Identify which cell holds the provided text, then report its [X, Y] central coordinate. 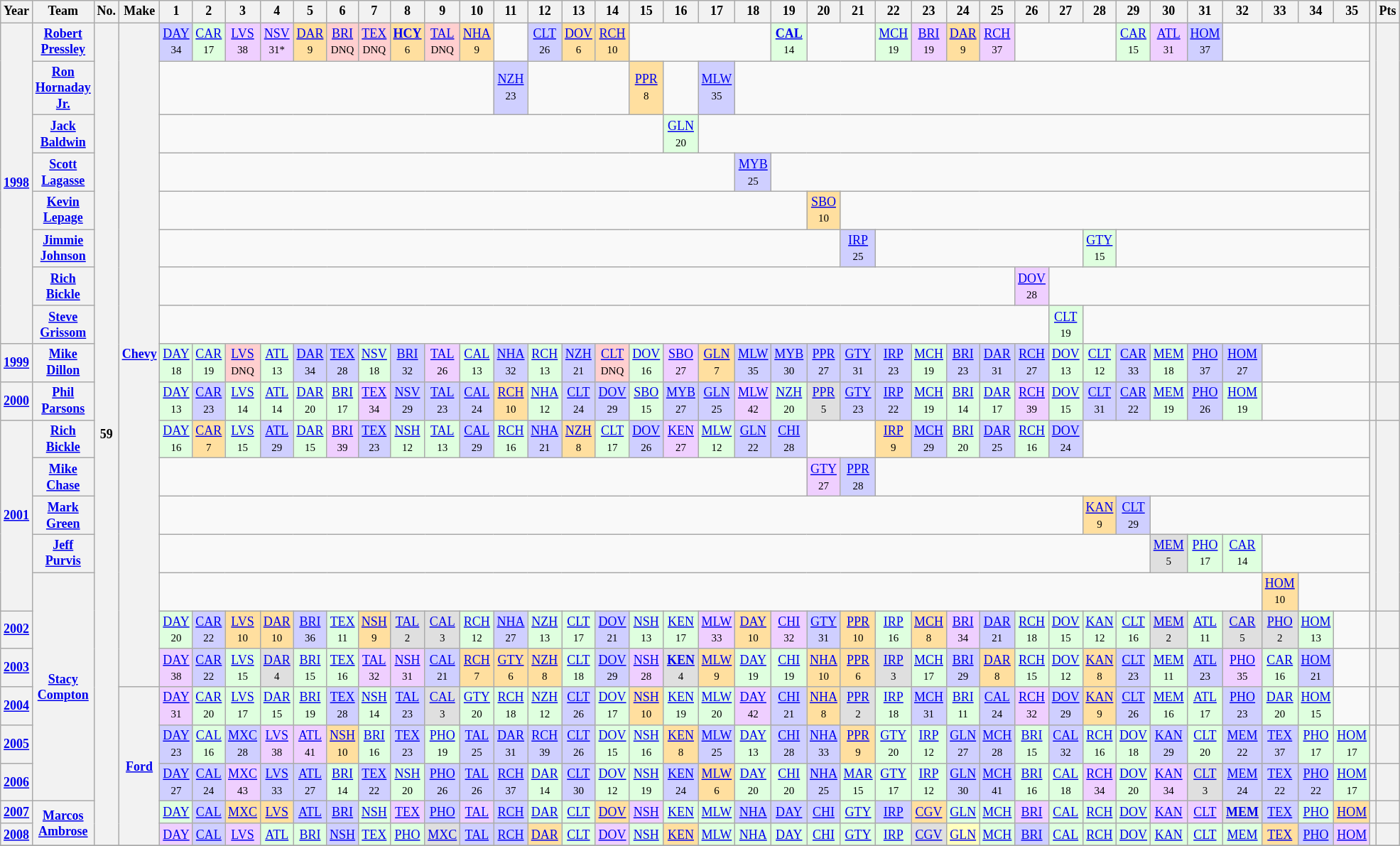
GTY27 [824, 477]
NSH28 [646, 668]
NHA9 [477, 42]
MXC28 [243, 744]
DOV21 [612, 630]
CAR16 [1280, 668]
RCH7 [477, 668]
NSV18 [374, 363]
MEM2 [1168, 630]
MCH17 [929, 668]
SBO10 [824, 210]
KEN8 [681, 744]
NHA33 [824, 744]
34 [1315, 11]
2008 [17, 834]
BRI39 [342, 439]
Jimmie Johnson [63, 249]
CLT20 [1205, 744]
3 [243, 11]
MLW9 [716, 668]
DAY34 [176, 42]
DAR14 [545, 782]
HOM10 [1280, 592]
PPR6 [858, 668]
GTY23 [858, 401]
Steve Grissom [63, 325]
5 [310, 11]
CAR7 [209, 439]
23 [929, 11]
CLT30 [579, 782]
ATL31 [1168, 42]
CLT19 [1065, 325]
CHI21 [789, 706]
BRI17 [342, 401]
TAL13 [443, 439]
DOV24 [1065, 439]
GTY17 [894, 782]
DAY16 [176, 439]
NHA21 [545, 439]
NSV29 [408, 401]
MXC43 [243, 782]
NZH13 [545, 630]
2001 [17, 515]
26 [1032, 11]
LVS10 [243, 630]
NSH14 [374, 706]
Robert Pressley [63, 42]
HOM21 [1315, 668]
CAL18 [1065, 782]
31 [1205, 11]
HOM19 [1243, 401]
NHA10 [824, 668]
1998 [17, 183]
MEM5 [1168, 553]
GLN22 [753, 439]
BRI11 [963, 706]
MEM11 [1168, 668]
PHO37 [1205, 363]
CAR20 [209, 706]
NSV31* [277, 42]
CLT29 [1134, 515]
NHA8 [824, 706]
8 [408, 11]
CAL32 [1065, 744]
PHO2 [1280, 630]
35 [1352, 11]
HOM15 [1315, 706]
IRP23 [894, 363]
Mark Green [63, 515]
NHA12 [545, 401]
KAN29 [1168, 744]
DAR25 [997, 439]
MCH41 [997, 782]
32 [1243, 11]
KAN8 [1100, 668]
DOV18 [1134, 744]
CAL13 [477, 363]
CAL16 [209, 744]
CLT31 [1100, 401]
NSH19 [646, 782]
NSH31 [408, 668]
MLW42 [753, 401]
TEX37 [1280, 744]
MEM24 [1243, 782]
MCH31 [929, 706]
IRP22 [894, 401]
IRP18 [894, 706]
17 [716, 11]
1 [176, 11]
NSH16 [646, 744]
21 [858, 11]
BRI32 [408, 363]
KEN27 [681, 439]
PHO19 [443, 744]
MCH28 [997, 744]
Ron Hornaday Jr. [63, 88]
DOV26 [646, 439]
IRP16 [894, 630]
MLW6 [716, 782]
PPR10 [858, 630]
Stacy Compton [63, 687]
HOM13 [1315, 630]
MYB25 [753, 172]
PHO22 [1315, 782]
DAY10 [753, 630]
CAR23 [209, 401]
GTY6 [511, 668]
CAR19 [209, 363]
TALDNQ [443, 42]
10 [477, 11]
PPR28 [858, 477]
SBO15 [646, 401]
LVS33 [277, 782]
TEX34 [374, 401]
MLW12 [716, 439]
LVSDNQ [243, 363]
Mike Chase [63, 477]
DAR34 [310, 363]
GLN27 [963, 744]
CLT18 [579, 668]
DAR21 [997, 630]
20 [824, 11]
ATL17 [1205, 706]
PPR9 [858, 744]
Jeff Purvis [63, 553]
CAR14 [1243, 553]
Year [17, 11]
CAL14 [789, 42]
BRI34 [963, 630]
CLT23 [1134, 668]
GLN30 [963, 782]
DAY31 [176, 706]
2007 [17, 813]
RCH27 [1032, 363]
MEM18 [1168, 363]
Chevy [139, 355]
CAR5 [1243, 630]
ATL13 [277, 363]
Scott Lagasse [63, 172]
DAY23 [176, 744]
LVS17 [243, 706]
NSH13 [646, 630]
RCH13 [545, 363]
4 [277, 11]
NZH20 [789, 401]
KAN12 [1100, 630]
RCH12 [477, 630]
IRP9 [894, 439]
DAR4 [277, 668]
HCY6 [408, 42]
PHO35 [1243, 668]
NSH12 [408, 439]
22 [894, 11]
IRP25 [858, 249]
CLT24 [579, 401]
CAR33 [1134, 363]
PHO23 [1243, 706]
7 [374, 11]
BRI20 [963, 439]
CAL21 [443, 668]
CAL29 [477, 439]
2002 [17, 630]
CHI19 [789, 668]
NZH12 [545, 706]
KEN24 [681, 782]
1999 [17, 363]
PPR5 [824, 401]
DOV20 [1134, 782]
2004 [17, 706]
PPR8 [646, 88]
PPR2 [858, 706]
TEXDNQ [374, 42]
DAY18 [176, 363]
Mike Dillon [63, 363]
HOM27 [1243, 363]
12 [545, 11]
DOV13 [1065, 363]
RCH32 [1032, 706]
ATL11 [1205, 630]
18 [753, 11]
MEM22 [1243, 744]
TEX16 [342, 668]
RCH34 [1100, 782]
14 [612, 11]
NHA25 [824, 782]
Jack Baldwin [63, 134]
24 [963, 11]
GTY15 [1100, 249]
TAL2 [408, 630]
TEX11 [342, 630]
CAR17 [209, 42]
MEM16 [1168, 706]
KEN4 [681, 668]
ATL14 [277, 401]
30 [1168, 11]
MLW25 [716, 744]
ATL23 [1205, 668]
NSH20 [408, 782]
2000 [17, 401]
6 [342, 11]
GLN20 [681, 134]
33 [1280, 11]
MEM19 [1168, 401]
ATL27 [310, 782]
NZH23 [511, 88]
28 [1100, 11]
MYB27 [681, 401]
DAY42 [753, 706]
CHI20 [789, 782]
CLT16 [1134, 630]
BRIDNQ [342, 42]
KEN19 [681, 706]
Pts [1388, 11]
No. [107, 11]
Kevin Lepage [63, 210]
11 [511, 11]
DAR10 [277, 630]
KAN34 [1168, 782]
DOV28 [1032, 286]
Ford [139, 766]
NHA32 [511, 363]
Phil Parsons [63, 401]
MCH8 [929, 630]
BRI23 [963, 363]
2 [209, 11]
Make [139, 11]
CLT3 [1205, 782]
HOM37 [1205, 42]
NZH21 [579, 363]
TAL25 [477, 744]
Marcos Ambrose [63, 823]
ATL41 [310, 744]
16 [681, 11]
2003 [17, 668]
29 [1134, 11]
MYB30 [789, 363]
MCH29 [929, 439]
BRI36 [310, 630]
ATL29 [277, 439]
GLN7 [716, 363]
MLW33 [716, 630]
27 [1065, 11]
LVS14 [243, 401]
CLTDNQ [612, 363]
DAY38 [176, 668]
2005 [17, 744]
TAL32 [374, 668]
25 [997, 11]
DAR17 [997, 401]
MAR15 [858, 782]
GLN25 [716, 401]
DAR8 [997, 668]
RCH15 [1032, 668]
9 [443, 11]
NHA27 [511, 630]
PPR27 [824, 363]
15 [646, 11]
DAY19 [753, 668]
NSH9 [374, 630]
13 [579, 11]
CHI32 [789, 630]
CAR15 [1134, 42]
DOV17 [612, 706]
59 [107, 434]
KEN17 [681, 630]
Team [63, 11]
BRI29 [963, 668]
DOV16 [646, 363]
SBO27 [681, 363]
IRP3 [894, 668]
2006 [17, 782]
19 [789, 11]
DAY27 [176, 782]
CLT12 [1100, 363]
MLW20 [716, 706]
DOV6 [579, 42]
